Return [X, Y] of the center of cell containing provided text 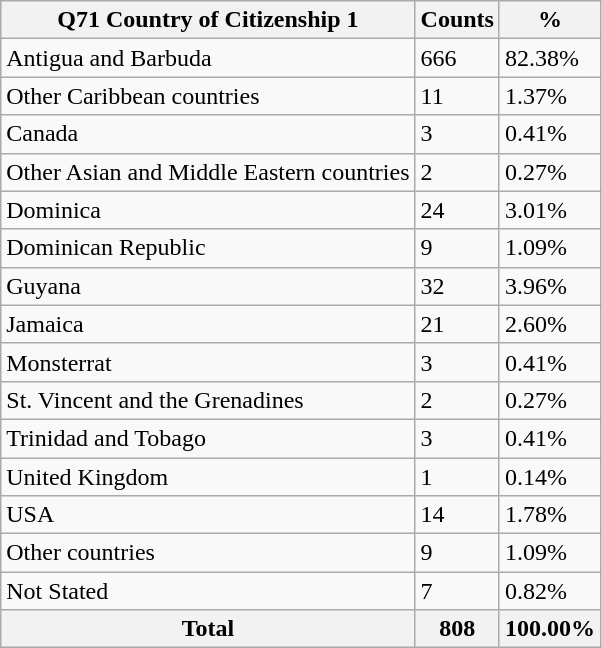
Antigua and Barbuda [208, 58]
% [550, 20]
1.37% [550, 96]
Not Stated [208, 591]
United Kingdom [208, 477]
Q71 Country of Citizenship 1 [208, 20]
Other Caribbean countries [208, 96]
Counts [457, 20]
808 [457, 629]
Monsterrat [208, 362]
14 [457, 515]
St. Vincent and the Grenadines [208, 400]
100.00% [550, 629]
21 [457, 324]
82.38% [550, 58]
Other Asian and Middle Eastern countries [208, 172]
2.60% [550, 324]
Total [208, 629]
0.82% [550, 591]
Trinidad and Tobago [208, 438]
Canada [208, 134]
666 [457, 58]
3.01% [550, 210]
24 [457, 210]
Guyana [208, 286]
Jamaica [208, 324]
11 [457, 96]
Dominica [208, 210]
USA [208, 515]
1 [457, 477]
Dominican Republic [208, 248]
0.14% [550, 477]
Other countries [208, 553]
7 [457, 591]
1.78% [550, 515]
32 [457, 286]
3.96% [550, 286]
